Extract the (X, Y) coordinate from the center of the cell holding the provided text.  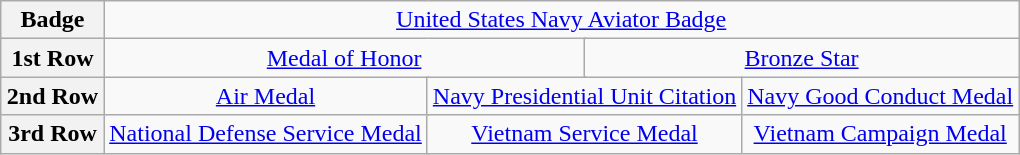
United States Navy Aviator Badge (562, 20)
3rd Row (52, 134)
Navy Presidential Unit Citation (584, 96)
National Defense Service Medal (266, 134)
Medal of Honor (344, 58)
Vietnam Campaign Medal (880, 134)
Vietnam Service Medal (584, 134)
Badge (52, 20)
Bronze Star (801, 58)
Air Medal (266, 96)
Navy Good Conduct Medal (880, 96)
2nd Row (52, 96)
1st Row (52, 58)
